Search for the cell housing the specified text and yield its (x, y) center coordinate. 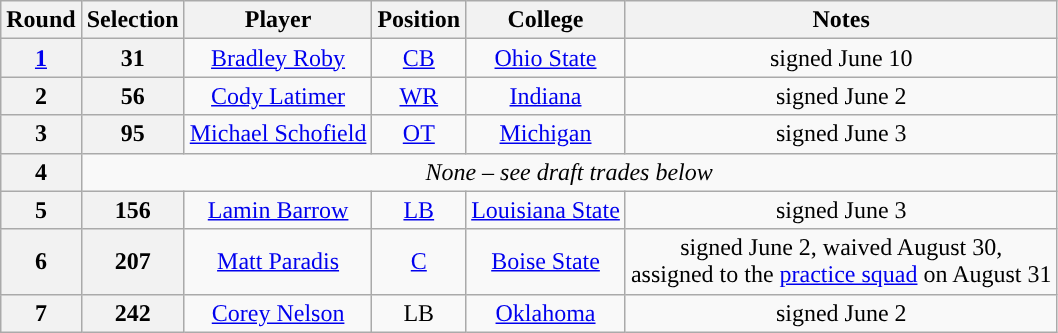
signed June 2, waived August 30,assigned to the practice squad on August 31 (841, 262)
31 (132, 58)
Notes (841, 20)
6 (41, 262)
College (546, 20)
Michael Schofield (278, 134)
None – see draft trades below (569, 172)
7 (41, 313)
2 (41, 96)
Bradley Roby (278, 58)
Cody Latimer (278, 96)
OT (419, 134)
Michigan (546, 134)
207 (132, 262)
Matt Paradis (278, 262)
CB (419, 58)
5 (41, 210)
Oklahoma (546, 313)
signed June 10 (841, 58)
WR (419, 96)
Ohio State (546, 58)
Boise State (546, 262)
Position (419, 20)
C (419, 262)
242 (132, 313)
Corey Nelson (278, 313)
56 (132, 96)
Lamin Barrow (278, 210)
Louisiana State (546, 210)
Player (278, 20)
Round (41, 20)
Selection (132, 20)
95 (132, 134)
3 (41, 134)
156 (132, 210)
Indiana (546, 96)
4 (41, 172)
1 (41, 58)
